Return the [x, y] coordinate for the center point of the cell that contains the specified text.  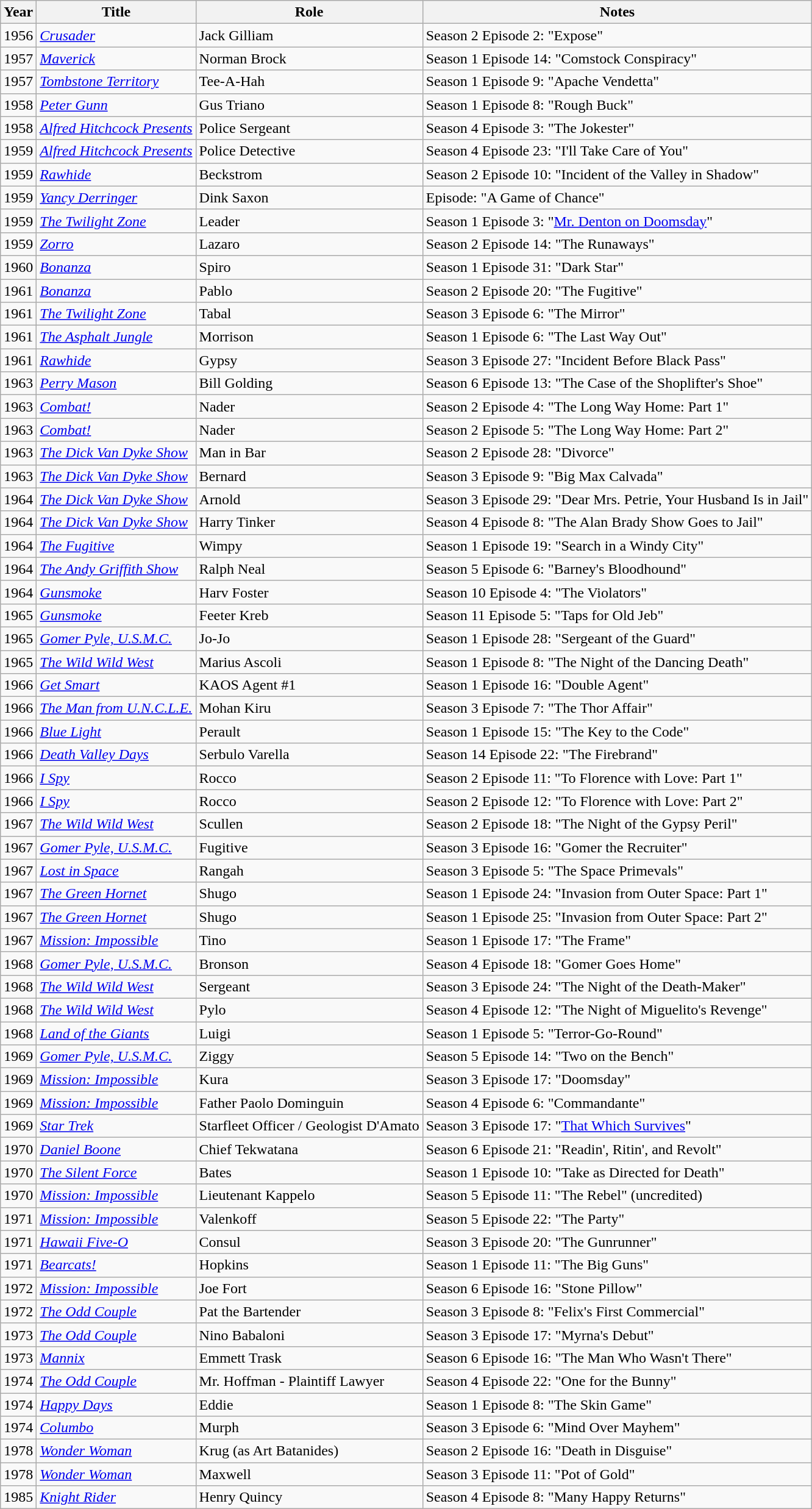
Season 1 Episode 19: "Search in a Windy City" [617, 546]
Episode: "A Game of Chance" [617, 198]
Season 1 Episode 5: "Terror-Go-Round" [617, 1033]
Season 3 Episode 9: "Big Max Calvada" [617, 476]
Season 11 Episode 5: "Taps for Old Jeb" [617, 615]
Ziggy [309, 1057]
Gypsy [309, 360]
Bearcats! [116, 1265]
Tombstone Territory [116, 82]
Jack Gilliam [309, 35]
Tino [309, 940]
Father Paolo Dominguin [309, 1103]
Crusader [116, 35]
Blue Light [116, 732]
Role [309, 12]
Season 3 Episode 20: "The Gunrunner" [617, 1242]
Fugitive [309, 847]
Season 4 Episode 8: "The Alan Brady Show Goes to Jail" [617, 523]
Sergeant [309, 986]
Bronson [309, 963]
Spiro [309, 267]
Mohan Kiru [309, 708]
Henry Quincy [309, 1497]
Season 3 Episode 24: "The Night of the Death-Maker" [617, 986]
1956 [18, 35]
Feeter Kreb [309, 615]
Season 4 Episode 3: "The Jokester" [617, 128]
Pablo [309, 291]
Season 2 Episode 20: "The Fugitive" [617, 291]
Season 2 Episode 11: "To Florence with Love: Part 1" [617, 778]
Season 1 Episode 8: "The Skin Game" [617, 1404]
Season 10 Episode 4: "The Violators" [617, 592]
Season 5 Episode 6: "Barney's Bloodhound" [617, 569]
Season 4 Episode 6: "Commandante" [617, 1103]
Scullen [309, 824]
Police Detective [309, 151]
Season 2 Episode 14: "The Runaways" [617, 244]
Season 1 Episode 9: "Apache Vendetta" [617, 82]
Jo-Jo [309, 638]
Season 3 Episode 29: "Dear Mrs. Petrie, Your Husband Is in Jail" [617, 499]
Consul [309, 1242]
Norman Brock [309, 59]
Season 1 Episode 16: "Double Agent" [617, 685]
Season 1 Episode 15: "The Key to the Code" [617, 732]
Hopkins [309, 1265]
Season 4 Episode 18: "Gomer Goes Home" [617, 963]
Season 4 Episode 23: "I'll Take Care of You" [617, 151]
Joe Fort [309, 1288]
Police Sergeant [309, 128]
Season 2 Episode 5: "The Long Way Home: Part 2" [617, 430]
Season 6 Episode 21: "Readin', Ritin', and Revolt" [617, 1149]
Season 1 Episode 24: "Invasion from Outer Space: Part 1" [617, 894]
Notes [617, 12]
Serbulo Varella [309, 755]
Murph [309, 1428]
Lost in Space [116, 871]
Peter Gunn [116, 105]
Lieutenant Kappelo [309, 1196]
Chief Tekwatana [309, 1149]
Maverick [116, 59]
Year [18, 12]
Happy Days [116, 1404]
Beckstrom [309, 174]
Mannix [116, 1358]
Season 1 Episode 28: "Sergeant of the Guard" [617, 638]
Arnold [309, 499]
Season 6 Episode 16: "The Man Who Wasn't There" [617, 1358]
The Asphalt Jungle [116, 337]
Season 1 Episode 6: "The Last Way Out" [617, 337]
Season 1 Episode 3: "Mr. Denton on Doomsday" [617, 221]
Season 3 Episode 11: "Pot of Gold" [617, 1474]
Season 3 Episode 16: "Gomer the Recruiter" [617, 847]
Zorro [116, 244]
Perault [309, 732]
KAOS Agent #1 [309, 685]
Season 3 Episode 27: "Incident Before Black Pass" [617, 360]
Season 1 Episode 8: "Rough Buck" [617, 105]
Yancy Derringer [116, 198]
Season 3 Episode 6: "The Mirror" [617, 314]
Bernard [309, 476]
1985 [18, 1497]
Season 4 Episode 12: "The Night of Miguelito's Revenge" [617, 1010]
Luigi [309, 1033]
Valenkoff [309, 1219]
Leader [309, 221]
Season 3 Episode 17: "Myrna's Debut" [617, 1335]
Morrison [309, 337]
Season 1 Episode 11: "The Big Guns" [617, 1265]
Rangah [309, 871]
Kura [309, 1080]
Season 3 Episode 17: "Doomsday" [617, 1080]
Season 1 Episode 8: "The Night of the Dancing Death" [617, 662]
Season 1 Episode 10: "Take as Directed for Death" [617, 1172]
Season 3 Episode 8: "Felix's First Commercial" [617, 1311]
Star Trek [116, 1126]
Season 2 Episode 28: "Divorce" [617, 453]
Hawaii Five-O [116, 1242]
Harry Tinker [309, 523]
Season 5 Episode 14: "Two on the Bench" [617, 1057]
Maxwell [309, 1474]
Season 2 Episode 4: "The Long Way Home: Part 1" [617, 407]
Perry Mason [116, 383]
Season 3 Episode 7: "The Thor Affair" [617, 708]
Mr. Hoffman - Plaintiff Lawyer [309, 1381]
Tabal [309, 314]
Man in Bar [309, 453]
Season 1 Episode 17: "The Frame" [617, 940]
1960 [18, 267]
Season 6 Episode 13: "The Case of the Shoplifter's Shoe" [617, 383]
Pat the Bartender [309, 1311]
Knight Rider [116, 1497]
Emmett Trask [309, 1358]
Daniel Boone [116, 1149]
Land of the Giants [116, 1033]
Bill Golding [309, 383]
Season 2 Episode 12: "To Florence with Love: Part 2" [617, 801]
Season 4 Episode 22: "One for the Bunny" [617, 1381]
Columbo [116, 1428]
Season 5 Episode 22: "The Party" [617, 1219]
Season 2 Episode 16: "Death in Disguise" [617, 1451]
Wimpy [309, 546]
Title [116, 12]
Season 3 Episode 6: "Mind Over Mayhem" [617, 1428]
The Silent Force [116, 1172]
Season 2 Episode 10: "Incident of the Valley in Shadow" [617, 174]
Season 1 Episode 31: "Dark Star" [617, 267]
Death Valley Days [116, 755]
Lazaro [309, 244]
Ralph Neal [309, 569]
Season 2 Episode 2: "Expose" [617, 35]
Krug (as Art Batanides) [309, 1451]
Season 1 Episode 25: "Invasion from Outer Space: Part 2" [617, 917]
Season 5 Episode 11: "The Rebel" (uncredited) [617, 1196]
Season 3 Episode 17: "That Which Survives" [617, 1126]
Season 1 Episode 14: "Comstock Conspiracy" [617, 59]
Dink Saxon [309, 198]
Nino Babaloni [309, 1335]
Bates [309, 1172]
Season 2 Episode 18: "The Night of the Gypsy Peril" [617, 824]
Pylo [309, 1010]
Marius Ascoli [309, 662]
The Andy Griffith Show [116, 569]
Harv Foster [309, 592]
Season 4 Episode 8: "Many Happy Returns" [617, 1497]
The Fugitive [116, 546]
Gus Triano [309, 105]
Season 14 Episode 22: "The Firebrand" [617, 755]
The Man from U.N.C.L.E. [116, 708]
Tee-A-Hah [309, 82]
Get Smart [116, 685]
Starfleet Officer / Geologist D'Amato [309, 1126]
Season 6 Episode 16: "Stone Pillow" [617, 1288]
Season 3 Episode 5: "The Space Primevals" [617, 871]
Eddie [309, 1404]
